Capture the cell that displays the provided text and extract its (X, Y) central coordinate. 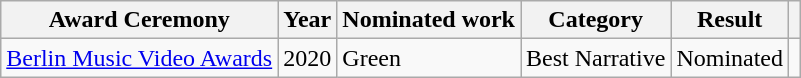
2020 (308, 58)
Year (308, 20)
Green (429, 58)
Best Narrative (595, 58)
Nominated work (429, 20)
Berlin Music Video Awards (140, 58)
Result (730, 20)
Category (595, 20)
Nominated (730, 58)
Award Ceremony (140, 20)
